Output the (x, y) coordinate of the center of the cell containing the given text.  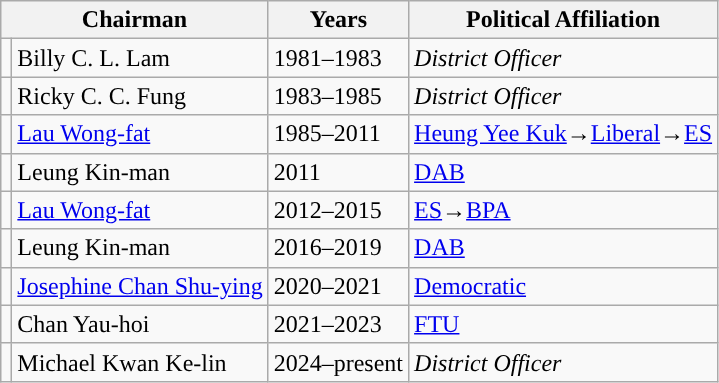
Democratic (564, 286)
Billy C. L. Lam (140, 58)
FTU (564, 324)
Michael Kwan Ke-lin (140, 362)
2024–present (338, 362)
2020–2021 (338, 286)
2021–2023 (338, 324)
2011 (338, 172)
2016–2019 (338, 248)
Heung Yee Kuk→Liberal→ES (564, 134)
Ricky C. C. Fung (140, 96)
ES→BPA (564, 210)
1981–1983 (338, 58)
1983–1985 (338, 96)
Josephine Chan Shu-ying (140, 286)
Years (338, 20)
1985–2011 (338, 134)
Chairman (134, 20)
2012–2015 (338, 210)
Chan Yau-hoi (140, 324)
Political Affiliation (564, 20)
